Extract the (X, Y) coordinate from the center of the cell holding the provided text.  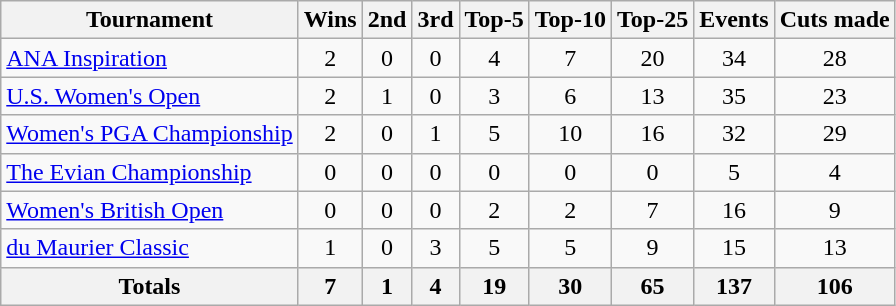
30 (570, 286)
65 (652, 286)
29 (834, 134)
Women's PGA Championship (150, 134)
Tournament (150, 20)
Top-10 (570, 20)
34 (734, 58)
The Evian Championship (150, 172)
137 (734, 286)
ANA Inspiration (150, 58)
6 (570, 96)
U.S. Women's Open (150, 96)
Totals (150, 286)
106 (834, 286)
20 (652, 58)
10 (570, 134)
2nd (387, 20)
Top-25 (652, 20)
Top-5 (494, 20)
19 (494, 286)
Wins (330, 20)
23 (834, 96)
Women's British Open (150, 210)
28 (834, 58)
Events (734, 20)
du Maurier Classic (150, 248)
15 (734, 248)
3rd (436, 20)
35 (734, 96)
Cuts made (834, 20)
32 (734, 134)
